Scan for the cell matching the given text and deliver its (X, Y) coordinate at center. 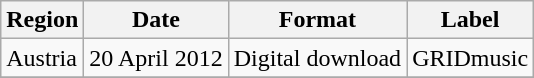
Date (156, 20)
Region (42, 20)
GRIDmusic (470, 58)
20 April 2012 (156, 58)
Format (317, 20)
Digital download (317, 58)
Label (470, 20)
Austria (42, 58)
